Return the [X, Y] coordinate for the center point of the cell that contains the specified text.  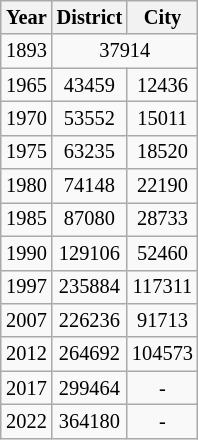
City [162, 18]
364180 [90, 422]
15011 [162, 119]
12436 [162, 85]
1965 [26, 85]
235884 [90, 287]
37914 [125, 51]
74148 [90, 186]
1975 [26, 152]
117311 [162, 287]
53552 [90, 119]
2017 [26, 388]
1893 [26, 51]
2007 [26, 321]
226236 [90, 321]
91713 [162, 321]
28733 [162, 220]
1997 [26, 287]
129106 [90, 253]
1985 [26, 220]
264692 [90, 354]
District [90, 18]
Year [26, 18]
22190 [162, 186]
2012 [26, 354]
2022 [26, 422]
87080 [90, 220]
1970 [26, 119]
43459 [90, 85]
1980 [26, 186]
299464 [90, 388]
52460 [162, 253]
1990 [26, 253]
18520 [162, 152]
63235 [90, 152]
104573 [162, 354]
